Extract the (x, y) coordinate from the center of the cell holding the provided text.  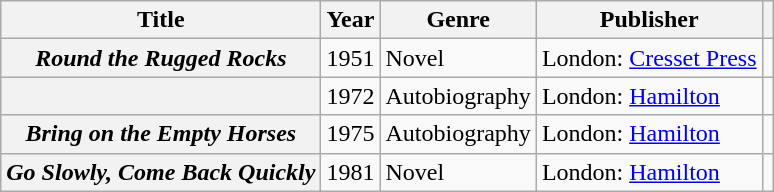
Title (161, 20)
Year (350, 20)
1972 (350, 96)
Publisher (649, 20)
Round the Rugged Rocks (161, 58)
1951 (350, 58)
1975 (350, 134)
1981 (350, 172)
London: Cresset Press (649, 58)
Genre (458, 20)
Go Slowly, Come Back Quickly (161, 172)
Bring on the Empty Horses (161, 134)
